Pinpoint the cell where the given text exists, returning its (X, Y) midpoint coordinate. 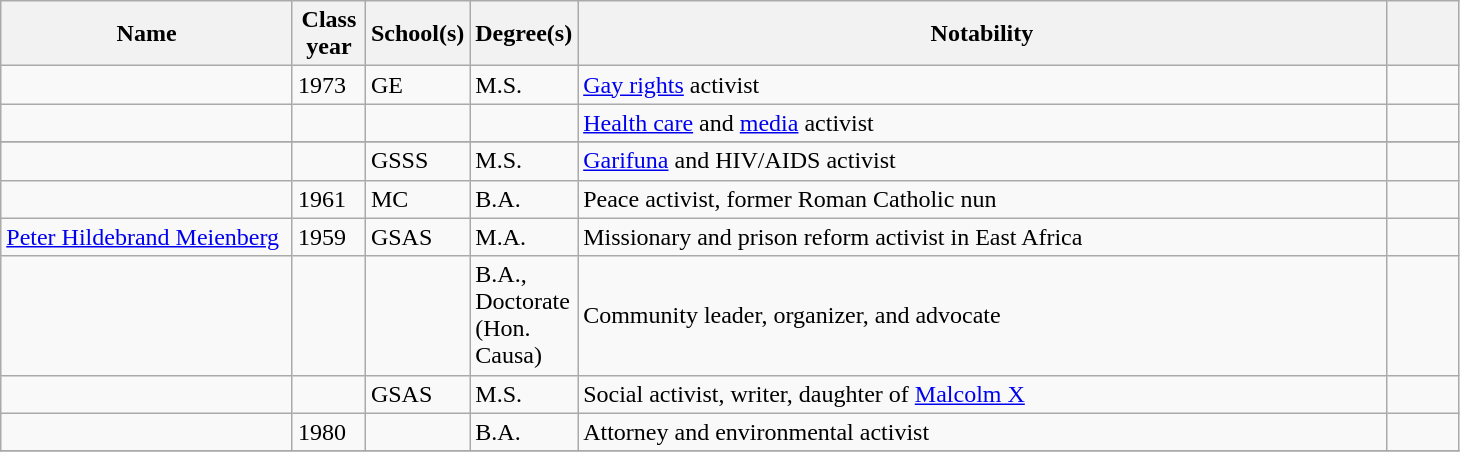
Class year (328, 34)
Peter Hildebrand Meienberg (147, 237)
Social activist, writer, daughter of Malcolm X (982, 394)
1961 (328, 199)
Notability (982, 34)
M.A. (524, 237)
Community leader, organizer, and advocate (982, 316)
Degree(s) (524, 34)
MC (417, 199)
Name (147, 34)
Garifuna and HIV/AIDS activist (982, 161)
Peace activist, former Roman Catholic nun (982, 199)
GSSS (417, 161)
Attorney and environmental activist (982, 432)
School(s) (417, 34)
Missionary and prison reform activist in East Africa (982, 237)
1980 (328, 432)
B.A., Doctorate (Hon. Causa) (524, 316)
1973 (328, 85)
Gay rights activist (982, 85)
1959 (328, 237)
GE (417, 85)
Health care and media activist (982, 123)
